Extract the (X, Y) coordinate from the center of the cell holding the provided text.  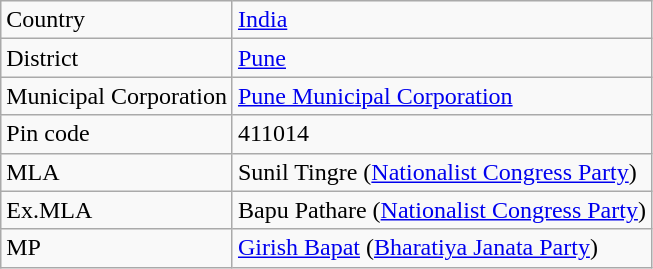
Bapu Pathare (Nationalist Congress Party) (442, 210)
Ex.MLA (117, 210)
Country (117, 20)
India (442, 20)
411014 (442, 134)
MP (117, 248)
Sunil Tingre (Nationalist Congress Party) (442, 172)
MLA (117, 172)
Girish Bapat (Bharatiya Janata Party) (442, 248)
District (117, 58)
Pune Municipal Corporation (442, 96)
Municipal Corporation (117, 96)
Pin code (117, 134)
Pune (442, 58)
